Locate the cell with the specified text and output its [x, y] center coordinate. 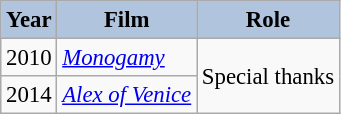
2014 [29, 95]
Alex of Venice [127, 95]
2010 [29, 58]
Special thanks [268, 76]
Monogamy [127, 58]
Role [268, 20]
Year [29, 20]
Film [127, 20]
